Identify which cell holds the provided text, then report its [X, Y] central coordinate. 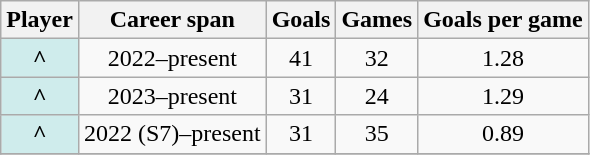
Career span [172, 20]
2022–present [172, 58]
1.29 [504, 96]
41 [301, 58]
Games [377, 20]
Player [40, 20]
2022 (S7)–present [172, 134]
Goals per game [504, 20]
Goals [301, 20]
24 [377, 96]
1.28 [504, 58]
32 [377, 58]
2023–present [172, 96]
0.89 [504, 134]
35 [377, 134]
